Return (x, y) of the center of cell containing provided text 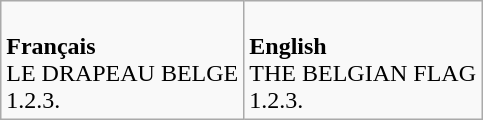
FrançaisLE DRAPEAU BELGE1.2.3. (122, 60)
EnglishTHE BELGIAN FLAG1.2.3. (363, 60)
